Scan for the cell matching the given text and deliver its [X, Y] coordinate at center. 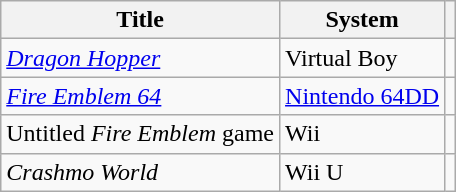
Nintendo 64DD [362, 96]
Untitled Fire Emblem game [140, 134]
Wii [362, 134]
Title [140, 20]
Wii U [362, 172]
Crashmo World [140, 172]
Fire Emblem 64 [140, 96]
Dragon Hopper [140, 58]
System [362, 20]
Virtual Boy [362, 58]
